Search for the cell housing the specified text and yield its [X, Y] center coordinate. 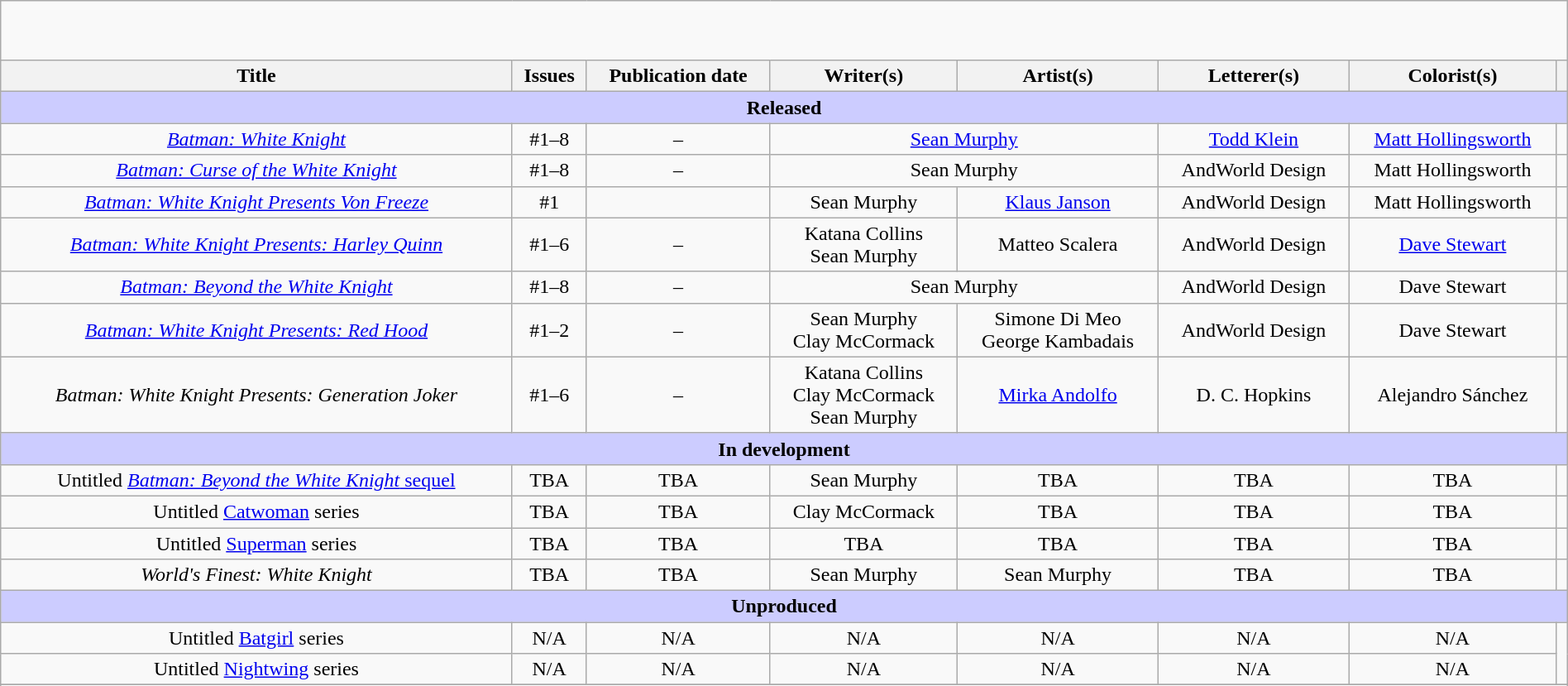
World's Finest: White Knight [256, 575]
Batman: White Knight Presents Von Freeze [256, 202]
Klaus Janson [1059, 202]
Simone Di MeoGeorge Kambadais [1059, 329]
Title [256, 76]
Writer(s) [863, 76]
Sean MurphyClay McCormack [863, 329]
Batman: White Knight [256, 139]
Released [784, 108]
Katana CollinsSean Murphy [863, 245]
Clay McCormack [863, 511]
Unproduced [784, 607]
Letterer(s) [1254, 76]
Artist(s) [1059, 76]
Untitled Superman series [256, 544]
Batman: White Knight Presents: Harley Quinn [256, 245]
Todd Klein [1254, 139]
Untitled Batman: Beyond the White Knight sequel [256, 480]
#1 [549, 202]
In development [784, 449]
Batman: Curse of the White Knight [256, 170]
Alejandro Sánchez [1452, 395]
Batman: White Knight Presents: Red Hood [256, 329]
Matteo Scalera [1059, 245]
Batman: Beyond the White Knight [256, 287]
Colorist(s) [1452, 76]
Issues [549, 76]
Untitled Nightwing series [256, 669]
Untitled Batgirl series [256, 638]
Mirka Andolfo [1059, 395]
Publication date [678, 76]
#1–2 [549, 329]
Katana CollinsClay McCormackSean Murphy [863, 395]
Untitled Catwoman series [256, 511]
Batman: White Knight Presents: Generation Joker [256, 395]
D. C. Hopkins [1254, 395]
